Output the [X, Y] coordinate of the center of the cell containing the given text.  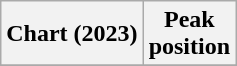
Peakposition [189, 34]
Chart (2023) [72, 34]
